From the cell containing the given text, extract its center point as (x, y) coordinate. 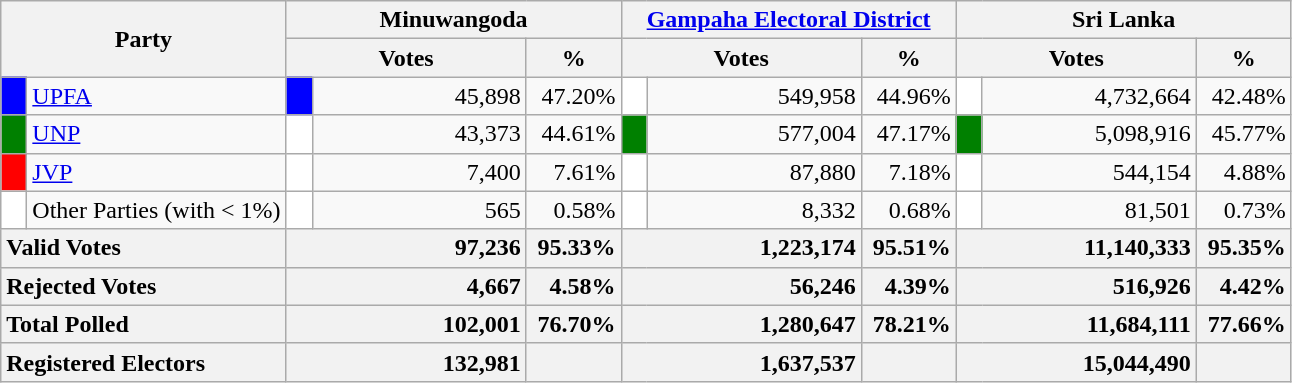
77.66% (1244, 324)
43,373 (419, 134)
Rejected Votes (144, 286)
95.35% (1244, 248)
UPFA (156, 96)
87,880 (754, 172)
4,732,664 (1089, 96)
45,898 (419, 96)
7,400 (419, 172)
0.58% (574, 210)
102,001 (406, 324)
11,140,333 (1076, 248)
4.88% (1244, 172)
549,958 (754, 96)
4.58% (574, 286)
516,926 (1076, 286)
Sri Lanka (1124, 20)
4.42% (1244, 286)
0.68% (908, 210)
JVP (156, 172)
Party (144, 39)
8,332 (754, 210)
Other Parties (with < 1%) (156, 210)
565 (419, 210)
Minuwangoda (454, 20)
4.39% (908, 286)
Valid Votes (144, 248)
42.48% (1244, 96)
56,246 (741, 286)
544,154 (1089, 172)
1,223,174 (741, 248)
45.77% (1244, 134)
1,280,647 (741, 324)
44.96% (908, 96)
47.20% (574, 96)
Total Polled (144, 324)
78.21% (908, 324)
7.18% (908, 172)
Registered Electors (144, 362)
15,044,490 (1076, 362)
UNP (156, 134)
47.17% (908, 134)
1,637,537 (741, 362)
81,501 (1089, 210)
76.70% (574, 324)
7.61% (574, 172)
95.51% (908, 248)
11,684,111 (1076, 324)
95.33% (574, 248)
132,981 (406, 362)
0.73% (1244, 210)
4,667 (406, 286)
Gampaha Electoral District (788, 20)
97,236 (406, 248)
44.61% (574, 134)
5,098,916 (1089, 134)
577,004 (754, 134)
